For the text-containing cell, return its midpoint in [x, y] coordinate format. 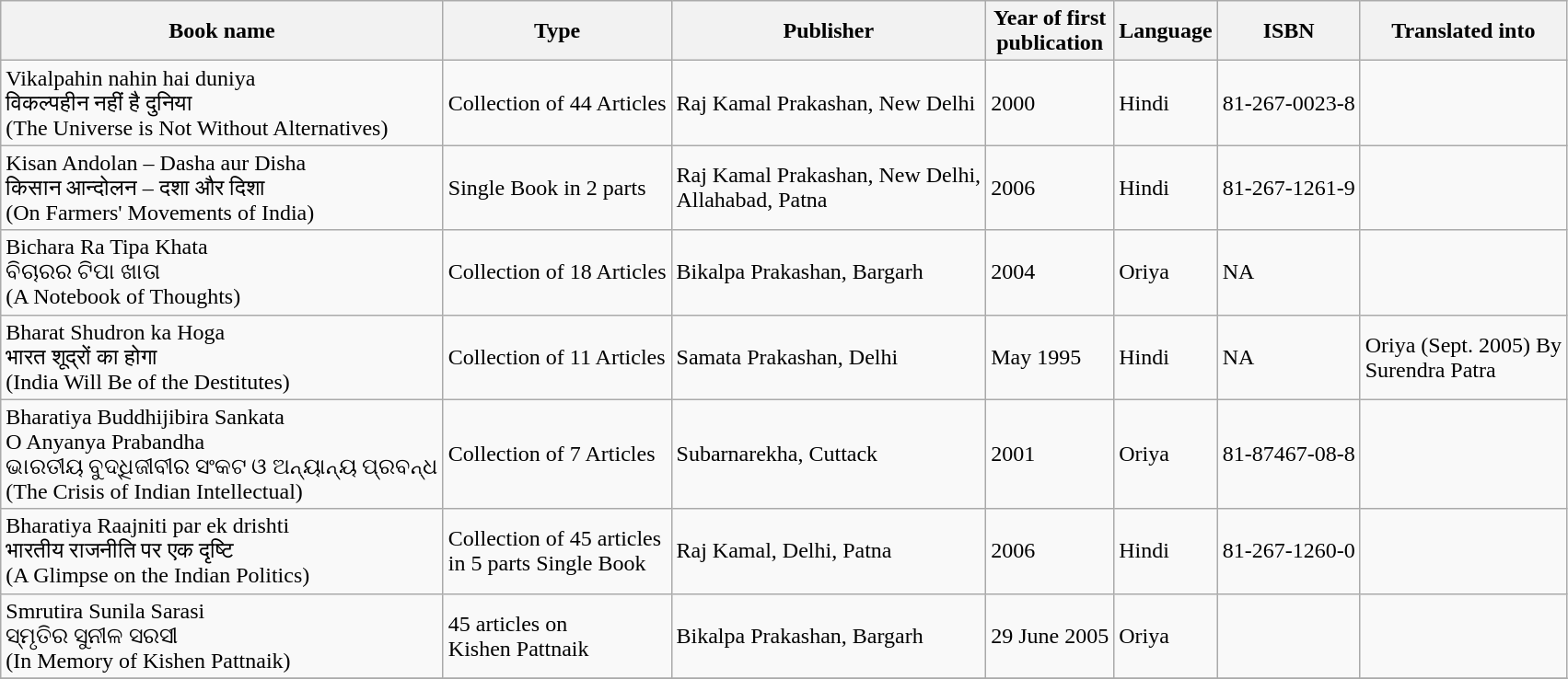
Vikalpahin nahin hai duniya विकल्पहीन नहीं है दुनिया (The Universe is Not Without Alternatives) [223, 103]
81-267-1260-0 [1289, 551]
Samata Prakashan, Delhi [829, 357]
Bharat Shudron ka Hoga भारत शूद्रों का होगा (India Will Be of the Destitutes) [223, 357]
Collection of 7 Articles [557, 455]
Raj Kamal Prakashan, New Delhi, Allahabad, Patna [829, 188]
Kisan Andolan – Dasha aur Disha किसान आन्दोलन – दशा और दिशा (On Farmers' Movements of India) [223, 188]
81-267-1261-9 [1289, 188]
81-267-0023-8 [1289, 103]
Collection of 44 Articles [557, 103]
Type [557, 31]
Bichara Ra Tipa Khata ବିଚାରର ଟିପା ଖାତା (A Notebook of Thoughts) [223, 272]
Publisher [829, 31]
May 1995 [1050, 357]
Bharatiya Raajniti par ek drishti भारतीय राजनीति पर एक दृष्टि (A Glimpse on the Indian Politics) [223, 551]
ISBN [1289, 31]
Smrutira Sunila Sarasi ସ୍ମୃତିର ସୁନୀଳ ସରସୀ (In Memory of Kishen Pattnaik) [223, 636]
Single Book in 2 parts [557, 188]
Translated into [1463, 31]
Bharatiya Buddhijibira Sankata O Anyanya Prabandha ଭାରତୀୟ ବୁଦ୍ଧିଜୀବୀର ସଂକଟ ଓ ଅନ୍ୟାନ୍ୟ ପ୍ରବନ୍ଧ (The Crisis of Indian Intellectual) [223, 455]
45 articles on Kishen Pattnaik [557, 636]
29 June 2005 [1050, 636]
Raj Kamal Prakashan, New Delhi [829, 103]
Book name [223, 31]
Collection of 11 Articles [557, 357]
2004 [1050, 272]
81-87467-08-8 [1289, 455]
Collection of 45 articles in 5 parts Single Book [557, 551]
Collection of 18 Articles [557, 272]
2000 [1050, 103]
Raj Kamal, Delhi, Patna [829, 551]
Oriya (Sept. 2005) By Surendra Patra [1463, 357]
Year of first publication [1050, 31]
Subarnarekha, Cuttack [829, 455]
2001 [1050, 455]
Language [1166, 31]
